Extract the [X, Y] coordinate from the center of the cell holding the provided text.  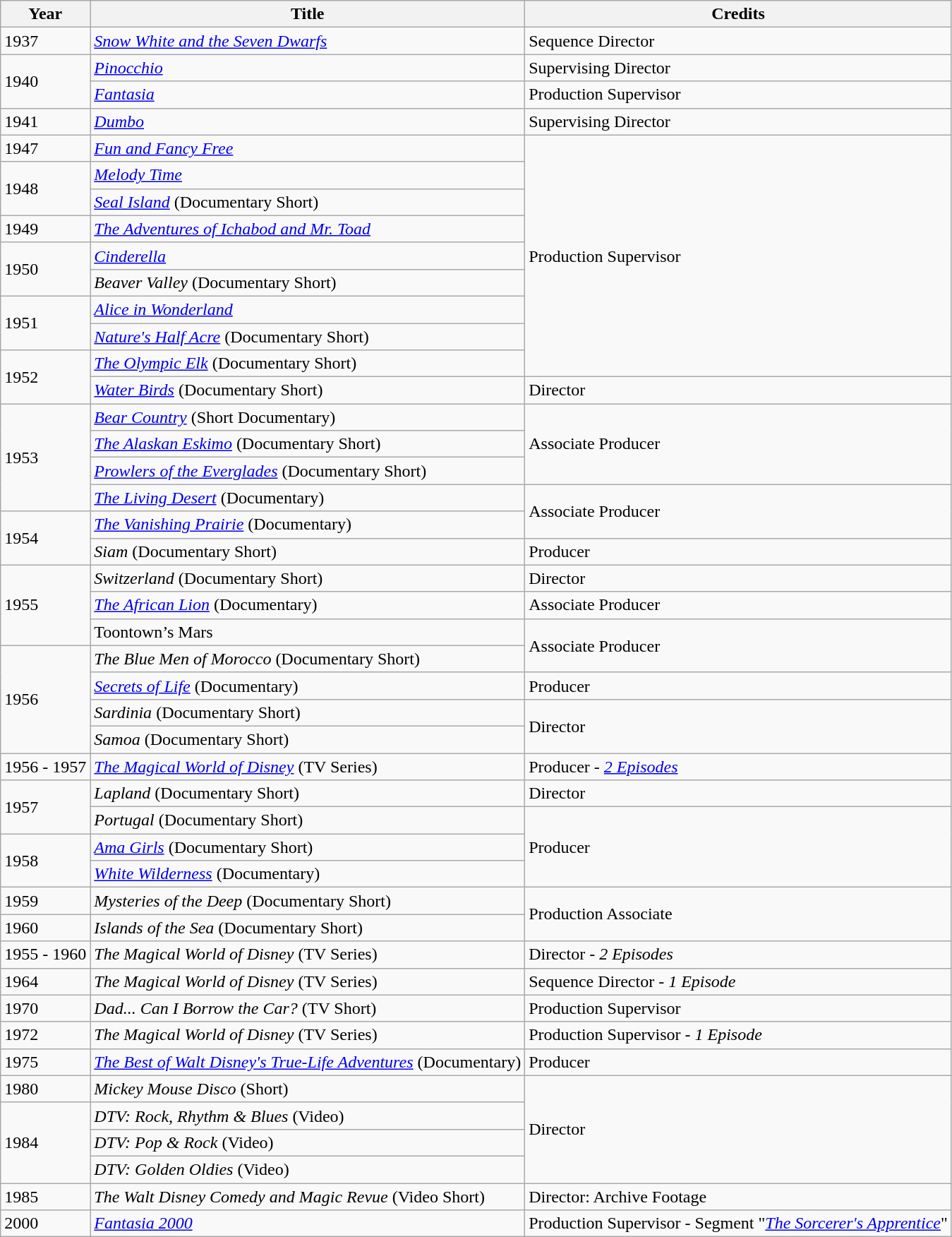
1956 [45, 699]
Fantasia [308, 95]
The African Lion (Documentary) [308, 605]
Production Supervisor - Segment "The Sorcerer's Apprentice" [738, 1224]
The Blue Men of Morocco (Documentary Short) [308, 659]
Toontown’s Mars [308, 632]
Beaver Valley (Documentary Short) [308, 282]
Seal Island (Documentary Short) [308, 202]
1937 [45, 41]
Cinderella [308, 256]
Production Supervisor - 1 Episode [738, 1035]
Dad... Can I Borrow the Car? (TV Short) [308, 1008]
1984 [45, 1142]
1960 [45, 928]
The Adventures of Ichabod and Mr. Toad [308, 229]
Siam (Documentary Short) [308, 551]
Snow White and the Seven Dwarfs [308, 41]
1950 [45, 269]
1951 [45, 323]
DTV: Golden Oldies (Video) [308, 1169]
Sequence Director - 1 Episode [738, 981]
Switzerland (Documentary Short) [308, 578]
1948 [45, 189]
1952 [45, 377]
1980 [45, 1089]
Melody Time [308, 175]
1953 [45, 458]
Portugal (Documentary Short) [308, 820]
1947 [45, 148]
Samoa (Documentary Short) [308, 739]
Title [308, 14]
Lapland (Documentary Short) [308, 794]
The Best of Walt Disney's True-Life Adventures (Documentary) [308, 1062]
The Olympic Elk (Documentary Short) [308, 364]
Mickey Mouse Disco (Short) [308, 1089]
1975 [45, 1062]
The Vanishing Prairie (Documentary) [308, 525]
Islands of the Sea (Documentary Short) [308, 928]
DTV: Rock, Rhythm & Blues (Video) [308, 1116]
Pinocchio [308, 68]
1959 [45, 901]
1955 - 1960 [45, 955]
The Walt Disney Comedy and Magic Revue (Video Short) [308, 1197]
1940 [45, 81]
Sardinia (Documentary Short) [308, 712]
Year [45, 14]
1941 [45, 121]
The Alaskan Eskimo (Documentary Short) [308, 444]
White Wilderness (Documentary) [308, 874]
Water Birds (Documentary Short) [308, 390]
Mysteries of the Deep (Documentary Short) [308, 901]
1954 [45, 538]
1949 [45, 229]
Production Associate [738, 914]
1955 [45, 605]
1985 [45, 1197]
1970 [45, 1008]
1972 [45, 1035]
The Living Desert (Documentary) [308, 498]
Alice in Wonderland [308, 309]
Secrets of Life (Documentary) [308, 686]
Director - 2 Episodes [738, 955]
Nature's Half Acre (Documentary Short) [308, 337]
Director: Archive Footage [738, 1197]
2000 [45, 1224]
1964 [45, 981]
1958 [45, 861]
Producer - 2 Episodes [738, 766]
DTV: Pop & Rock (Video) [308, 1142]
Fantasia 2000 [308, 1224]
Ama Girls (Documentary Short) [308, 847]
Bear Country (Short Documentary) [308, 417]
Sequence Director [738, 41]
Dumbo [308, 121]
1956 - 1957 [45, 766]
Prowlers of the Everglades (Documentary Short) [308, 471]
1957 [45, 807]
Credits [738, 14]
Fun and Fancy Free [308, 148]
